Extract the (x, y) coordinate from the center of the cell holding the provided text.  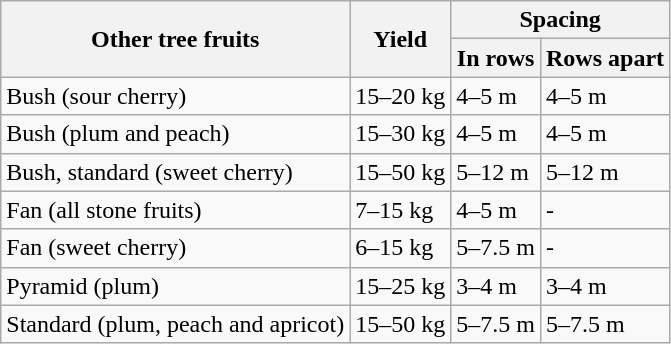
6–15 kg (400, 248)
Bush (plum and peach) (176, 134)
7–15 kg (400, 210)
In rows (496, 58)
Pyramid (plum) (176, 286)
Yield (400, 39)
Bush (sour cherry) (176, 96)
Fan (sweet cherry) (176, 248)
15–30 kg (400, 134)
Spacing (560, 20)
Bush, standard (sweet cherry) (176, 172)
Other tree fruits (176, 39)
Rows apart (604, 58)
15–20 kg (400, 96)
15–25 kg (400, 286)
Standard (plum, peach and apricot) (176, 324)
Fan (all stone fruits) (176, 210)
